Return [X, Y] of the center of cell containing provided text 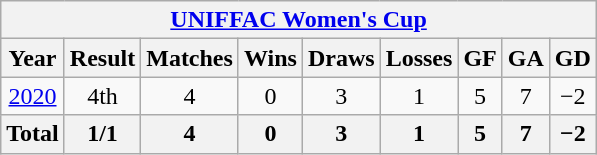
Year [33, 58]
1/1 [102, 134]
Matches [190, 58]
UNIFFAC Women's Cup [299, 20]
Losses [419, 58]
Result [102, 58]
GF [480, 58]
Draws [341, 58]
GD [572, 58]
GA [526, 58]
Total [33, 134]
Wins [270, 58]
4th [102, 96]
2020 [33, 96]
